Pinpoint the cell where the given text exists, returning its [x, y] midpoint coordinate. 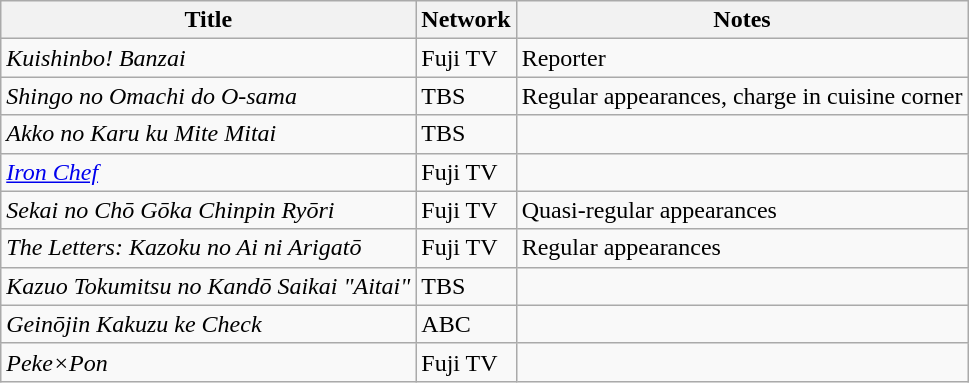
Regular appearances [742, 248]
Quasi-regular appearances [742, 210]
Network [466, 20]
The Letters: Kazoku no Ai ni Arigatō [208, 248]
Iron Chef [208, 172]
Notes [742, 20]
Kuishinbo! Banzai [208, 58]
Sekai no Chō Gōka Chinpin Ryōri [208, 210]
Title [208, 20]
Kazuo Tokumitsu no Kandō Saikai "Aitai" [208, 286]
Peke×Pon [208, 362]
Reporter [742, 58]
Shingo no Omachi do O-sama [208, 96]
ABC [466, 324]
Regular appearances, charge in cuisine corner [742, 96]
Geinōjin Kakuzu ke Check [208, 324]
Akko no Karu ku Mite Mitai [208, 134]
